Search for the cell housing the specified text and yield its [x, y] center coordinate. 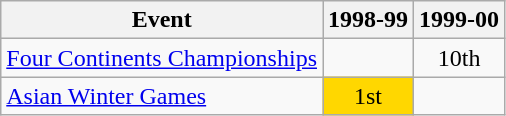
1999-00 [460, 20]
Asian Winter Games [162, 96]
1998-99 [368, 20]
10th [460, 58]
Four Continents Championships [162, 58]
1st [368, 96]
Event [162, 20]
